Find where the given text appears and provide that cell's center as [x, y] coordinate. 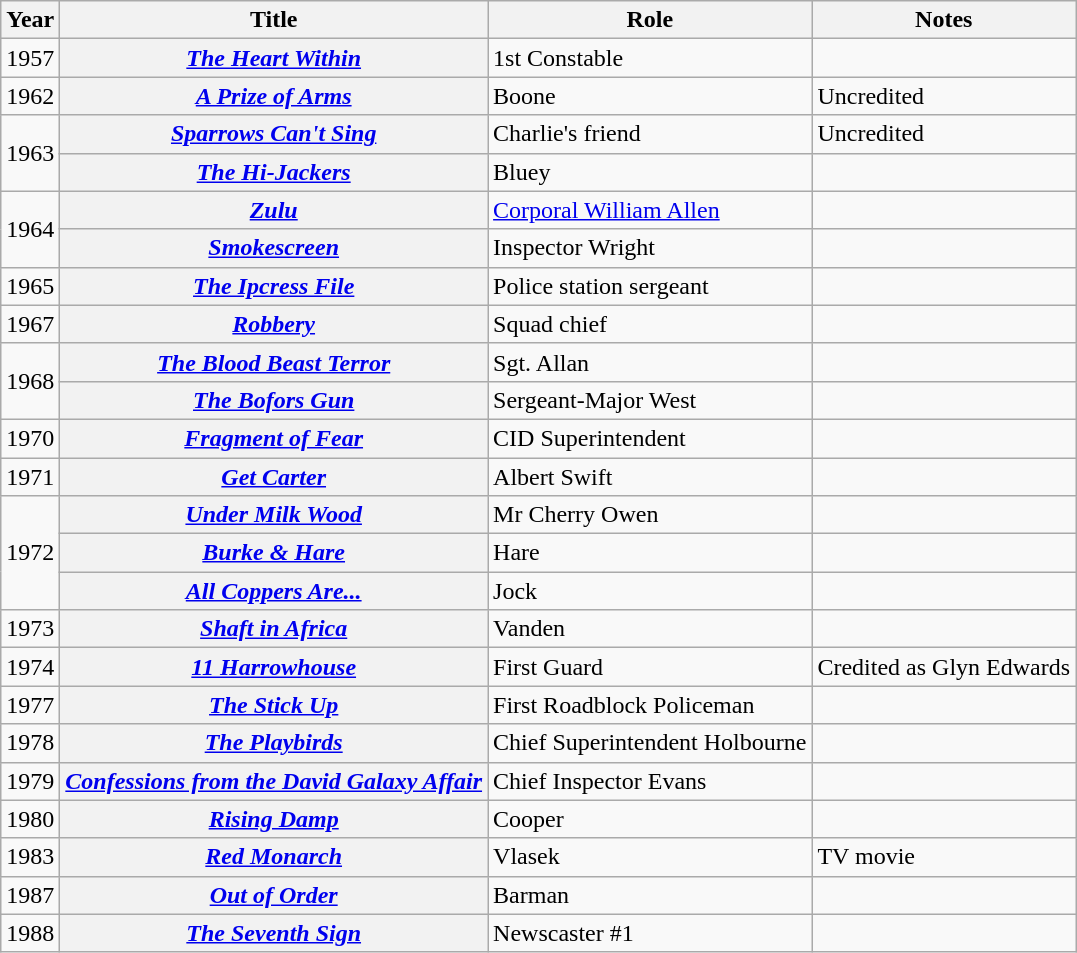
The Seventh Sign [274, 933]
The Hi-Jackers [274, 172]
Sergeant-Major West [650, 400]
Under Milk Wood [274, 515]
1973 [30, 629]
1988 [30, 933]
Title [274, 20]
Inspector Wright [650, 248]
11 Harrowhouse [274, 667]
1980 [30, 819]
First Roadblock Policeman [650, 705]
Role [650, 20]
TV movie [944, 857]
Albert Swift [650, 477]
A Prize of Arms [274, 96]
Hare [650, 553]
Confessions from the David Galaxy Affair [274, 781]
CID Superintendent [650, 438]
Fragment of Fear [274, 438]
Squad chief [650, 324]
Police station sergeant [650, 286]
Bluey [650, 172]
The Ipcress File [274, 286]
The Playbirds [274, 743]
1965 [30, 286]
Rising Damp [274, 819]
1972 [30, 553]
Jock [650, 591]
1987 [30, 895]
Robbery [274, 324]
1964 [30, 229]
The Heart Within [274, 58]
1963 [30, 153]
1st Constable [650, 58]
Boone [650, 96]
Corporal William Allen [650, 210]
Mr Cherry Owen [650, 515]
Get Carter [274, 477]
Vanden [650, 629]
First Guard [650, 667]
1970 [30, 438]
Burke & Hare [274, 553]
1967 [30, 324]
Sparrows Can't Sing [274, 134]
Barman [650, 895]
Chief Superintendent Holbourne [650, 743]
1968 [30, 381]
The Stick Up [274, 705]
The Blood Beast Terror [274, 362]
Smokescreen [274, 248]
Credited as Glyn Edwards [944, 667]
1983 [30, 857]
Newscaster #1 [650, 933]
All Coppers Are... [274, 591]
Sgt. Allan [650, 362]
Notes [944, 20]
Red Monarch [274, 857]
Year [30, 20]
Chief Inspector Evans [650, 781]
Charlie's friend [650, 134]
Out of Order [274, 895]
1979 [30, 781]
1977 [30, 705]
1971 [30, 477]
1978 [30, 743]
Vlasek [650, 857]
The Bofors Gun [274, 400]
Cooper [650, 819]
Shaft in Africa [274, 629]
Zulu [274, 210]
1974 [30, 667]
1957 [30, 58]
1962 [30, 96]
